Capture the cell that displays the provided text and extract its (x, y) central coordinate. 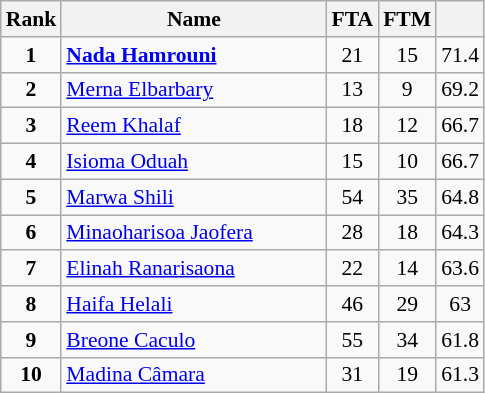
21 (352, 55)
63.6 (460, 269)
29 (407, 304)
55 (352, 340)
1 (32, 55)
64.3 (460, 233)
35 (407, 197)
13 (352, 90)
Madina Câmara (194, 375)
FTA (352, 19)
5 (32, 197)
28 (352, 233)
Breone Caculo (194, 340)
Elinah Ranarisaona (194, 269)
12 (407, 126)
Reem Khalaf (194, 126)
14 (407, 269)
3 (32, 126)
61.3 (460, 375)
71.4 (460, 55)
Rank (32, 19)
54 (352, 197)
Merna Elbarbary (194, 90)
61.8 (460, 340)
4 (32, 162)
7 (32, 269)
22 (352, 269)
FTM (407, 19)
34 (407, 340)
46 (352, 304)
19 (407, 375)
8 (32, 304)
Minaoharisoa Jaofera (194, 233)
Isioma Oduah (194, 162)
Haifa Helali (194, 304)
64.8 (460, 197)
6 (32, 233)
63 (460, 304)
Nada Hamrouni (194, 55)
2 (32, 90)
Marwa Shili (194, 197)
69.2 (460, 90)
31 (352, 375)
Name (194, 19)
